Provide the (x, y) coordinate of the cell's center where the given text is located.  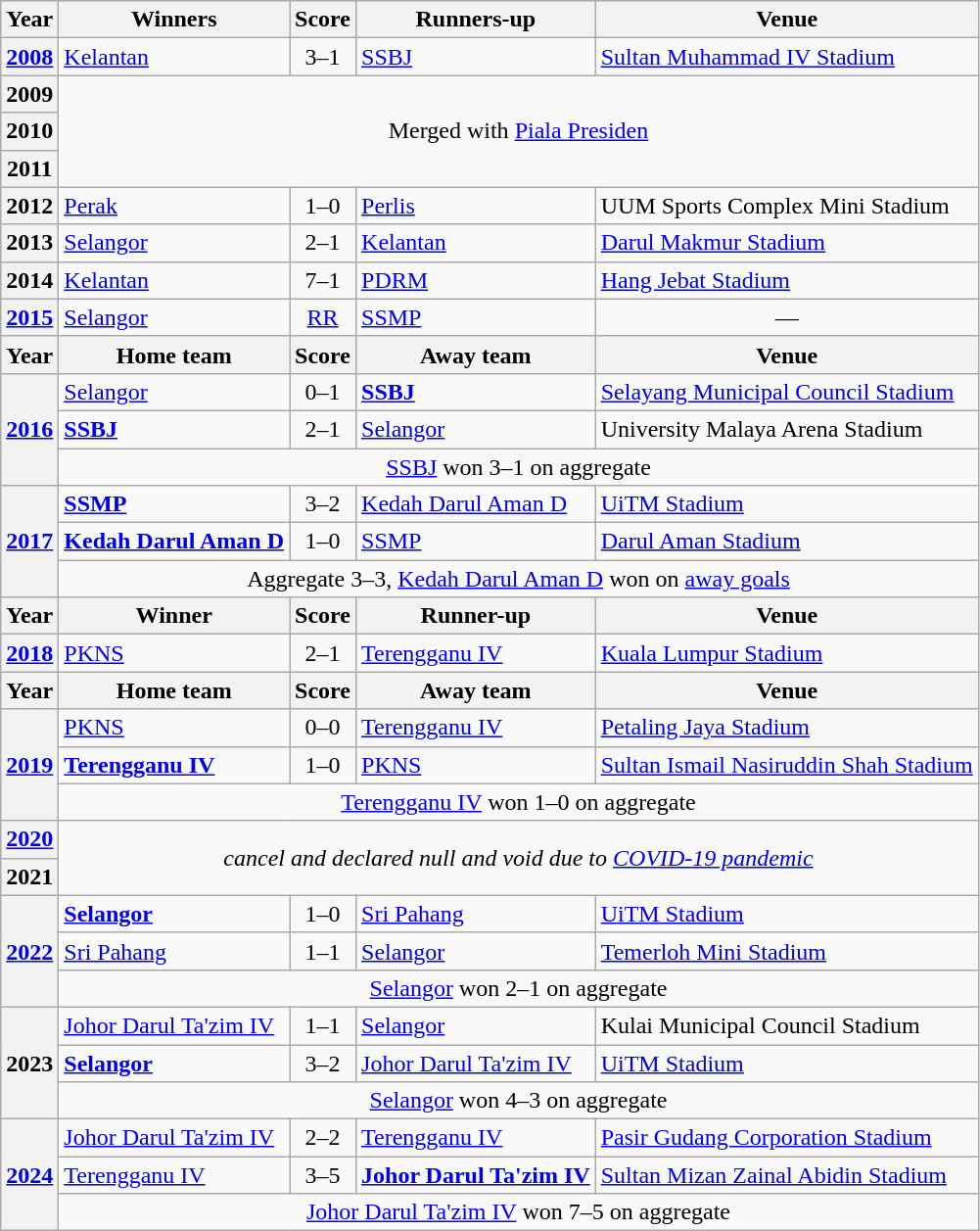
PDRM (476, 280)
Sultan Ismail Nasiruddin Shah Stadium (787, 765)
Darul Aman Stadium (787, 542)
Winners (174, 20)
2021 (29, 876)
Hang Jebat Stadium (787, 280)
Pasir Gudang Corporation Stadium (787, 1138)
UUM Sports Complex Mini Stadium (787, 206)
Winner (174, 616)
Aggregate 3–3, Kedah Darul Aman D won on away goals (519, 579)
2016 (29, 429)
2009 (29, 94)
Temerloh Mini Stadium (787, 951)
Merged with Piala Presiden (519, 131)
Perak (174, 206)
2014 (29, 280)
2012 (29, 206)
2013 (29, 243)
Sultan Muhammad IV Stadium (787, 57)
Terengganu IV won 1–0 on aggregate (519, 802)
0–1 (323, 392)
7–1 (323, 280)
University Malaya Arena Stadium (787, 429)
— (787, 317)
Petaling Jaya Stadium (787, 728)
2022 (29, 951)
Kulai Municipal Council Stadium (787, 1025)
Selangor won 2–1 on aggregate (519, 988)
3–5 (323, 1175)
2019 (29, 765)
Selangor won 4–3 on aggregate (519, 1101)
cancel and declared null and void due to COVID-19 pandemic (519, 858)
2015 (29, 317)
2017 (29, 542)
Kuala Lumpur Stadium (787, 653)
SSBJ won 3–1 on aggregate (519, 467)
Perlis (476, 206)
Runners-up (476, 20)
2024 (29, 1175)
0–0 (323, 728)
2–2 (323, 1138)
2020 (29, 839)
Sultan Mizan Zainal Abidin Stadium (787, 1175)
2011 (29, 168)
3–1 (323, 57)
2010 (29, 131)
2023 (29, 1063)
2008 (29, 57)
Selayang Municipal Council Stadium (787, 392)
2018 (29, 653)
Johor Darul Ta'zim IV won 7–5 on aggregate (519, 1212)
Runner-up (476, 616)
Darul Makmur Stadium (787, 243)
RR (323, 317)
